For the text-containing cell, return its midpoint in (x, y) coordinate format. 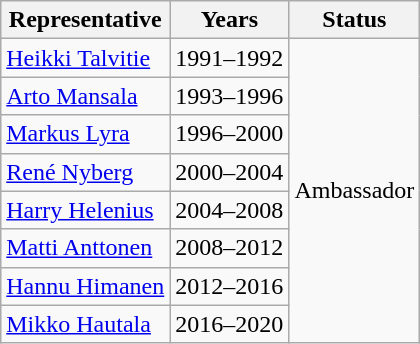
2008–2012 (230, 248)
Hannu Himanen (86, 286)
Arto Mansala (86, 96)
René Nyberg (86, 172)
2004–2008 (230, 210)
Years (230, 20)
Mikko Hautala (86, 324)
2012–2016 (230, 286)
2000–2004 (230, 172)
1991–1992 (230, 58)
Representative (86, 20)
Harry Helenius (86, 210)
Status (354, 20)
1993–1996 (230, 96)
Ambassador (354, 191)
2016–2020 (230, 324)
Markus Lyra (86, 134)
Matti Anttonen (86, 248)
1996–2000 (230, 134)
Heikki Talvitie (86, 58)
